Determine the (x, y) coordinate at the center of the cell enclosing the given text.  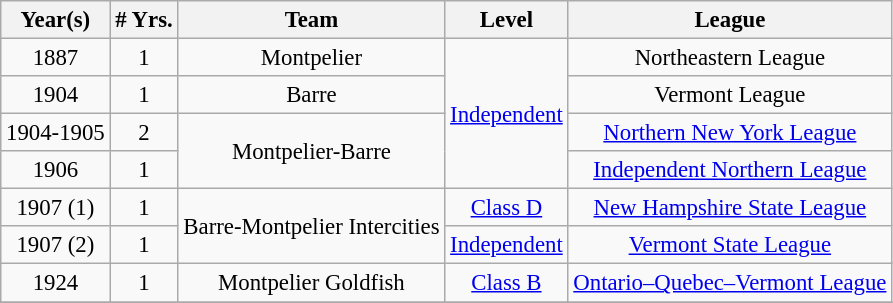
Northern New York League (730, 133)
1904 (56, 95)
Level (506, 20)
1907 (2) (56, 245)
1887 (56, 58)
Vermont League (730, 95)
Northeastern League (730, 58)
Montpelier-Barre (312, 152)
# Yrs. (144, 20)
Barre (312, 95)
1906 (56, 170)
Class D (506, 208)
Independent Northern League (730, 170)
1907 (1) (56, 208)
New Hampshire State League (730, 208)
Montpelier (312, 58)
Barre-Montpelier Intercities (312, 226)
Team (312, 20)
Vermont State League (730, 245)
Ontario–Quebec–Vermont League (730, 283)
2 (144, 133)
League (730, 20)
Montpelier Goldfish (312, 283)
1924 (56, 283)
Class B (506, 283)
Year(s) (56, 20)
1904-1905 (56, 133)
